Identify which cell holds the provided text, then report its (X, Y) central coordinate. 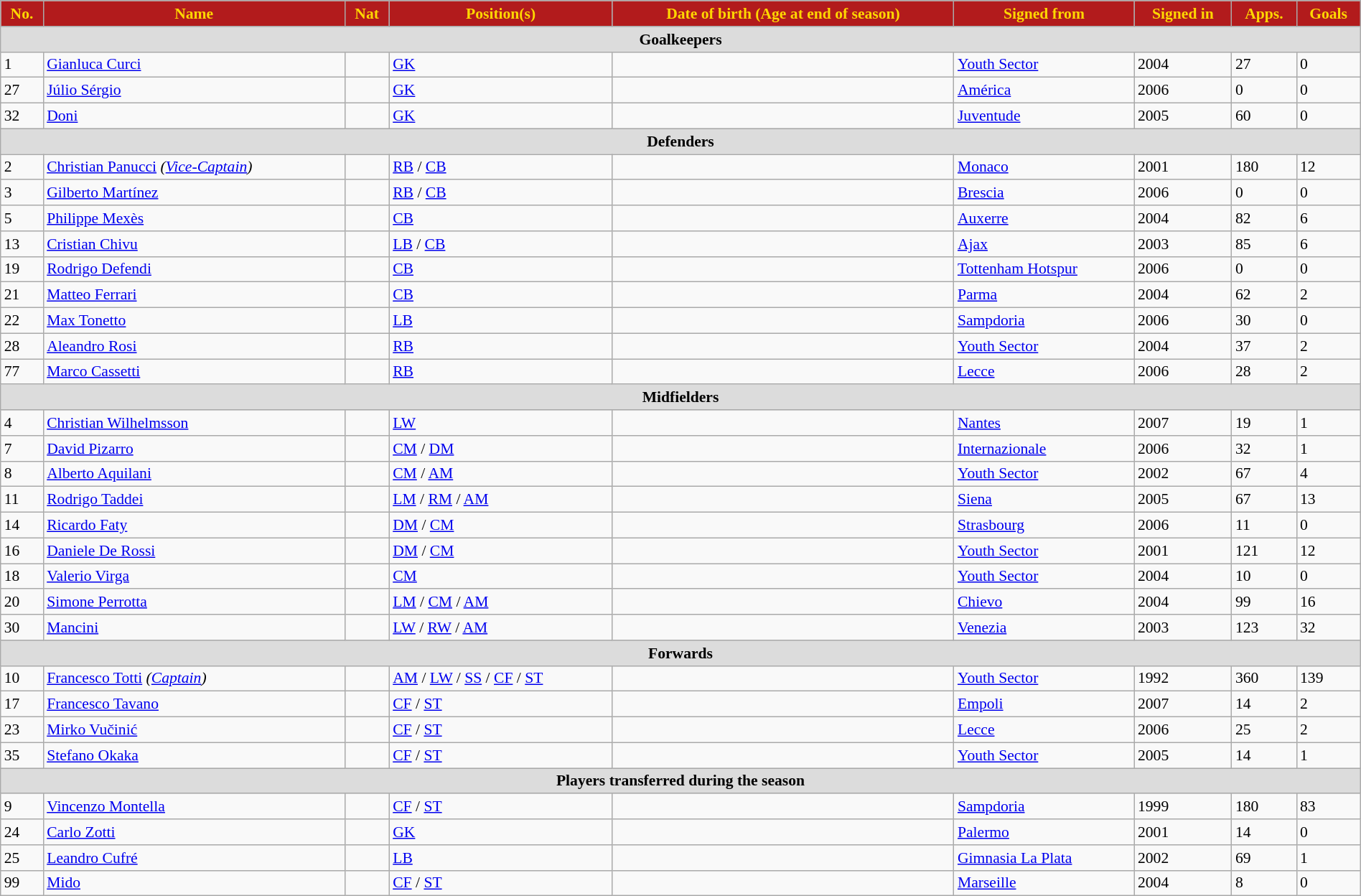
Carlo Zotti (194, 832)
Position(s) (501, 14)
CM / AM (501, 474)
Mancini (194, 627)
Midfielders (680, 398)
Marseille (1044, 883)
21 (22, 295)
CM (501, 577)
Auxerre (1044, 218)
Strasbourg (1044, 526)
Gimnasia La Plata (1044, 858)
Nat (367, 14)
Forwards (680, 653)
Tottenham Hotspur (1044, 269)
1999 (1183, 807)
Gianluca Curci (194, 65)
Ajax (1044, 244)
LW / RW / AM (501, 627)
24 (22, 832)
37 (1264, 346)
Francesco Totti (Captain) (194, 678)
Simone Perrotta (194, 602)
AM / LW / SS / CF / ST (501, 678)
Rodrigo Defendi (194, 269)
17 (22, 704)
Brescia (1044, 193)
360 (1264, 678)
Defenders (680, 141)
Leandro Cufré (194, 858)
Christian Wilhelmsson (194, 423)
Francesco Tavano (194, 704)
Internazionale (1044, 449)
Goalkeepers (680, 39)
Monaco (1044, 167)
Aleandro Rosi (194, 346)
22 (22, 321)
Empoli (1044, 704)
3 (22, 193)
Mido (194, 883)
18 (22, 577)
Juventude (1044, 116)
Ricardo Faty (194, 526)
Cristian Chivu (194, 244)
Vincenzo Montella (194, 807)
LM / RM / AM (501, 500)
5 (22, 218)
Rodrigo Taddei (194, 500)
82 (1264, 218)
Doni (194, 116)
Players transferred during the season (680, 781)
No. (22, 14)
Gilberto Martínez (194, 193)
1992 (1183, 678)
139 (1328, 678)
América (1044, 90)
35 (22, 755)
David Pizarro (194, 449)
9 (22, 807)
CM / DM (501, 449)
7 (22, 449)
Stefano Okaka (194, 755)
Mirko Vučinić (194, 730)
Daniele De Rossi (194, 551)
20 (22, 602)
Apps. (1264, 14)
Nantes (1044, 423)
Venezia (1044, 627)
23 (22, 730)
Max Tonetto (194, 321)
Chievo (1044, 602)
121 (1264, 551)
83 (1328, 807)
Goals (1328, 14)
Palermo (1044, 832)
Júlio Sérgio (194, 90)
Name (194, 14)
Parma (1044, 295)
Alberto Aquilani (194, 474)
Date of birth (Age at end of season) (783, 14)
62 (1264, 295)
Siena (1044, 500)
Valerio Virga (194, 577)
Philippe Mexès (194, 218)
Christian Panucci (Vice-Captain) (194, 167)
Marco Cassetti (194, 372)
Signed from (1044, 14)
85 (1264, 244)
123 (1264, 627)
Matteo Ferrari (194, 295)
LW (501, 423)
LM / CM / AM (501, 602)
Signed in (1183, 14)
69 (1264, 858)
LB / CB (501, 244)
60 (1264, 116)
77 (22, 372)
